Extract the [x, y] coordinate from the center of the cell holding the provided text.  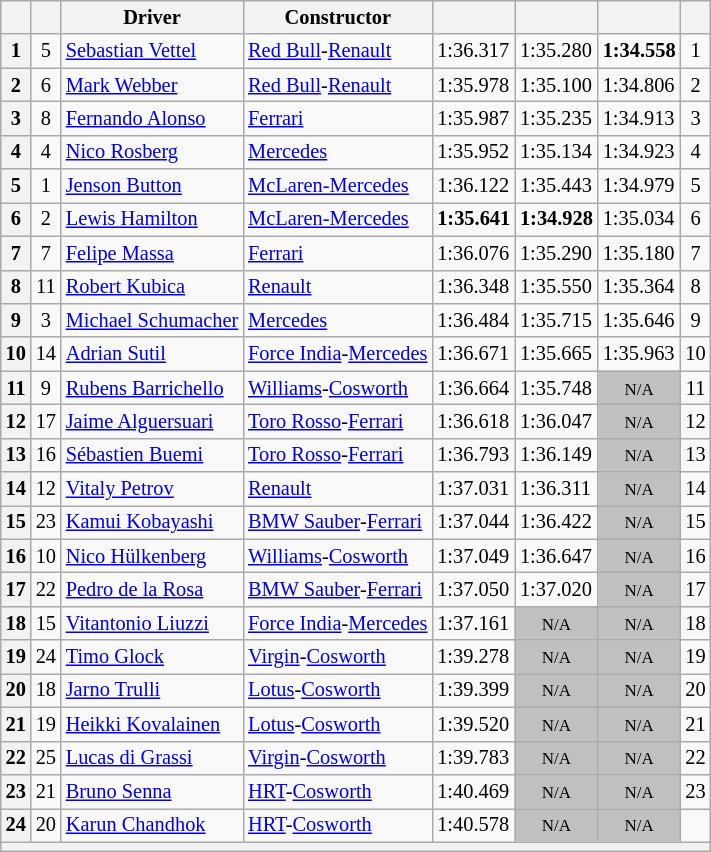
Bruno Senna [152, 791]
1:34.913 [640, 118]
1:36.671 [474, 354]
1:35.641 [474, 219]
Michael Schumacher [152, 320]
Lewis Hamilton [152, 219]
1:34.928 [556, 219]
1:35.290 [556, 253]
Kamui Kobayashi [152, 522]
1:37.020 [556, 589]
1:36.076 [474, 253]
1:36.793 [474, 455]
1:36.317 [474, 51]
Nico Hülkenberg [152, 556]
1:35.963 [640, 354]
Vitaly Petrov [152, 489]
Jenson Button [152, 186]
1:35.364 [640, 287]
Nico Rosberg [152, 152]
1:35.280 [556, 51]
1:34.923 [640, 152]
1:35.235 [556, 118]
1:35.550 [556, 287]
1:36.618 [474, 421]
Pedro de la Rosa [152, 589]
1:35.715 [556, 320]
Vitantonio Liuzzi [152, 623]
1:35.978 [474, 85]
1:36.348 [474, 287]
1:34.979 [640, 186]
1:37.049 [474, 556]
Sébastien Buemi [152, 455]
Robert Kubica [152, 287]
1:37.050 [474, 589]
Adrian Sutil [152, 354]
1:37.031 [474, 489]
Lucas di Grassi [152, 758]
1:35.180 [640, 253]
1:36.422 [556, 522]
1:37.044 [474, 522]
1:36.149 [556, 455]
1:36.647 [556, 556]
1:35.443 [556, 186]
Heikki Kovalainen [152, 724]
25 [46, 758]
1:36.664 [474, 388]
1:39.399 [474, 690]
Rubens Barrichello [152, 388]
1:39.783 [474, 758]
1:36.484 [474, 320]
Jarno Trulli [152, 690]
Driver [152, 17]
Fernando Alonso [152, 118]
1:35.646 [640, 320]
Timo Glock [152, 657]
1:35.748 [556, 388]
1:40.469 [474, 791]
1:39.520 [474, 724]
1:35.987 [474, 118]
Mark Webber [152, 85]
Sebastian Vettel [152, 51]
1:35.134 [556, 152]
1:39.278 [474, 657]
Felipe Massa [152, 253]
1:36.047 [556, 421]
1:35.952 [474, 152]
1:35.034 [640, 219]
1:37.161 [474, 623]
1:34.806 [640, 85]
Karun Chandhok [152, 825]
1:36.122 [474, 186]
1:40.578 [474, 825]
Jaime Alguersuari [152, 421]
1:35.100 [556, 85]
1:34.558 [640, 51]
Constructor [338, 17]
1:35.665 [556, 354]
1:36.311 [556, 489]
